Locate the cell with the specified text and output its (X, Y) center coordinate. 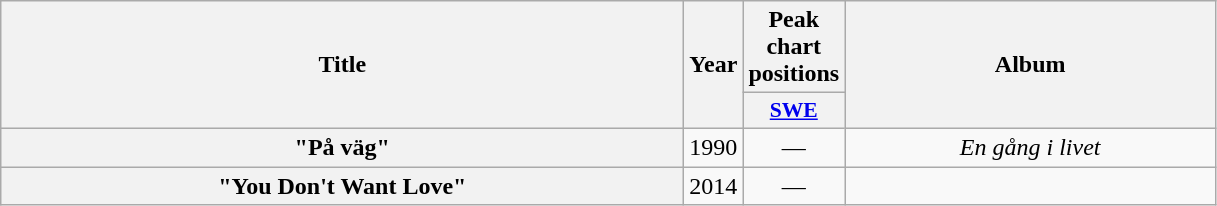
Year (714, 65)
Peak chart positions (794, 47)
1990 (714, 147)
Album (1030, 65)
2014 (714, 185)
SWE (794, 111)
Title (342, 65)
"You Don't Want Love" (342, 185)
En gång i livet (1030, 147)
"På väg" (342, 147)
